Search for the cell housing the specified text and yield its (x, y) center coordinate. 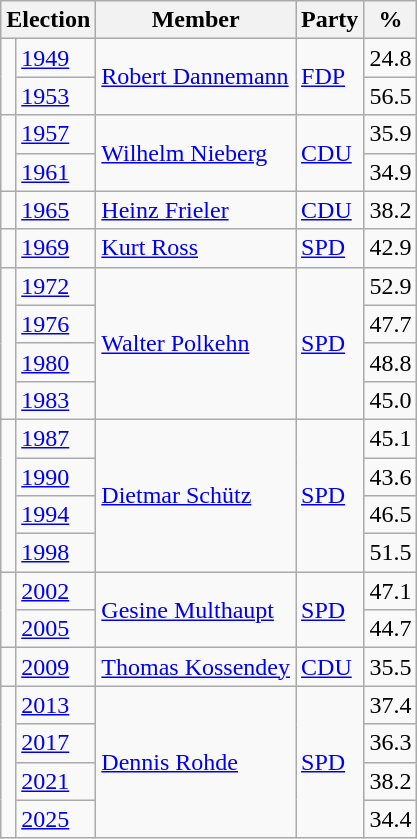
56.5 (390, 96)
% (390, 20)
44.7 (390, 629)
45.0 (390, 400)
1983 (56, 400)
47.7 (390, 324)
46.5 (390, 515)
1994 (56, 515)
2009 (56, 667)
1965 (56, 210)
Thomas Kossendey (196, 667)
35.5 (390, 667)
37.4 (390, 705)
2021 (56, 781)
2002 (56, 591)
1969 (56, 248)
52.9 (390, 286)
Dennis Rohde (196, 762)
48.8 (390, 362)
35.9 (390, 134)
Dietmar Schütz (196, 495)
1961 (56, 172)
1949 (56, 58)
45.1 (390, 438)
1976 (56, 324)
51.5 (390, 553)
1972 (56, 286)
1990 (56, 477)
Walter Polkehn (196, 343)
Party (330, 20)
34.4 (390, 819)
1998 (56, 553)
1980 (56, 362)
Kurt Ross (196, 248)
2013 (56, 705)
Member (196, 20)
24.8 (390, 58)
2017 (56, 743)
1957 (56, 134)
1987 (56, 438)
1953 (56, 96)
43.6 (390, 477)
36.3 (390, 743)
34.9 (390, 172)
FDP (330, 77)
47.1 (390, 591)
2005 (56, 629)
42.9 (390, 248)
Election (48, 20)
Heinz Frieler (196, 210)
Gesine Multhaupt (196, 610)
Robert Dannemann (196, 77)
2025 (56, 819)
Wilhelm Nieberg (196, 153)
